Provide the (X, Y) coordinate of the cell's center where the given text is located.  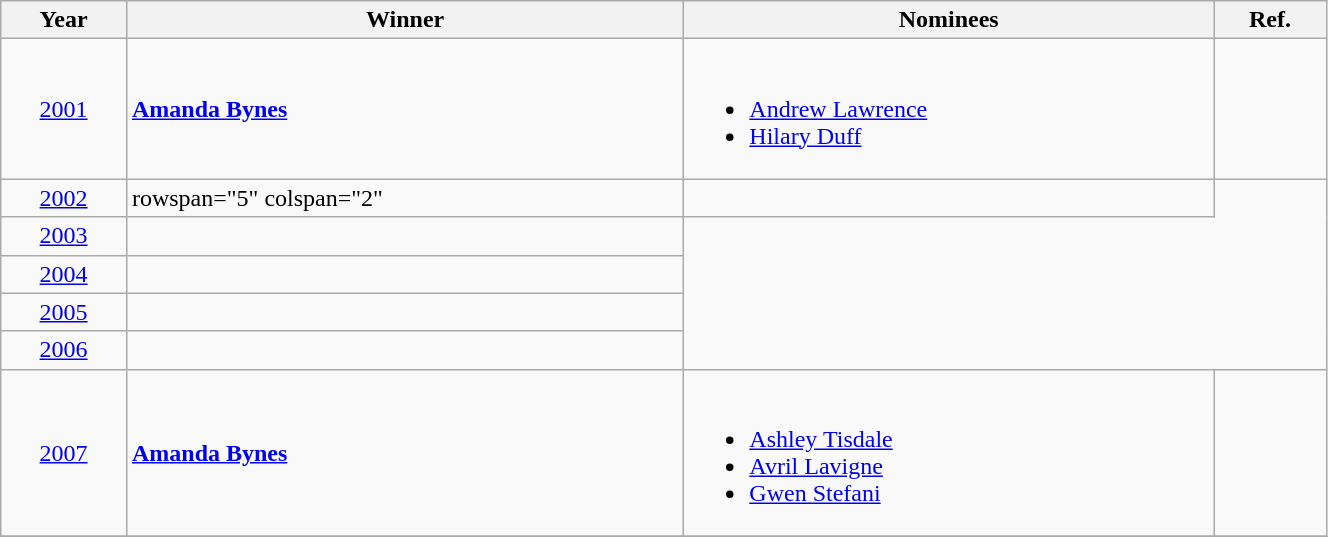
2003 (64, 236)
Ref. (1270, 20)
Andrew LawrenceHilary Duff (949, 109)
Year (64, 20)
Nominees (949, 20)
2002 (64, 198)
rowspan="5" colspan="2" (404, 198)
2001 (64, 109)
Winner (404, 20)
2005 (64, 312)
2006 (64, 350)
2004 (64, 274)
2007 (64, 452)
Ashley TisdaleAvril LavigneGwen Stefani (949, 452)
